Detect which cell encompasses the target text, then output its (X, Y) center coordinate. 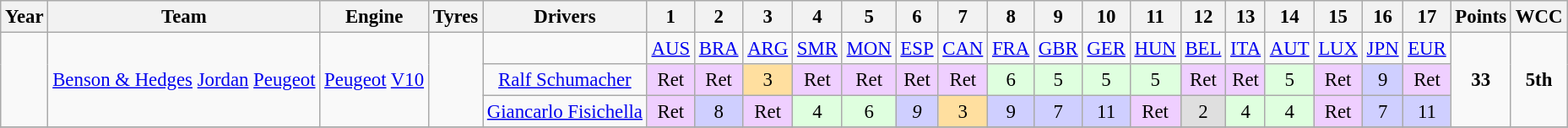
AUS (670, 49)
GER (1106, 49)
15 (1337, 17)
SMR (817, 49)
LUX (1337, 49)
JPN (1383, 49)
BRA (718, 49)
GBR (1059, 49)
Drivers (566, 17)
10 (1106, 17)
Tyres (455, 17)
Benson & Hedges Jordan Peugeot (184, 81)
HUN (1155, 49)
Peugeot V10 (375, 81)
33 (1481, 81)
ARG (768, 49)
Engine (375, 17)
Team (184, 17)
Giancarlo Fisichella (566, 112)
CAN (963, 49)
Year (24, 17)
Ralf Schumacher (566, 80)
16 (1383, 17)
Points (1481, 17)
ESP (917, 49)
1 (670, 17)
MON (869, 49)
EUR (1427, 49)
BEL (1203, 49)
12 (1203, 17)
AUT (1289, 49)
FRA (1012, 49)
WCC (1538, 17)
5th (1538, 81)
13 (1246, 17)
ITA (1246, 49)
14 (1289, 17)
17 (1427, 17)
